Find where the given text appears and provide that cell's center as [X, Y] coordinate. 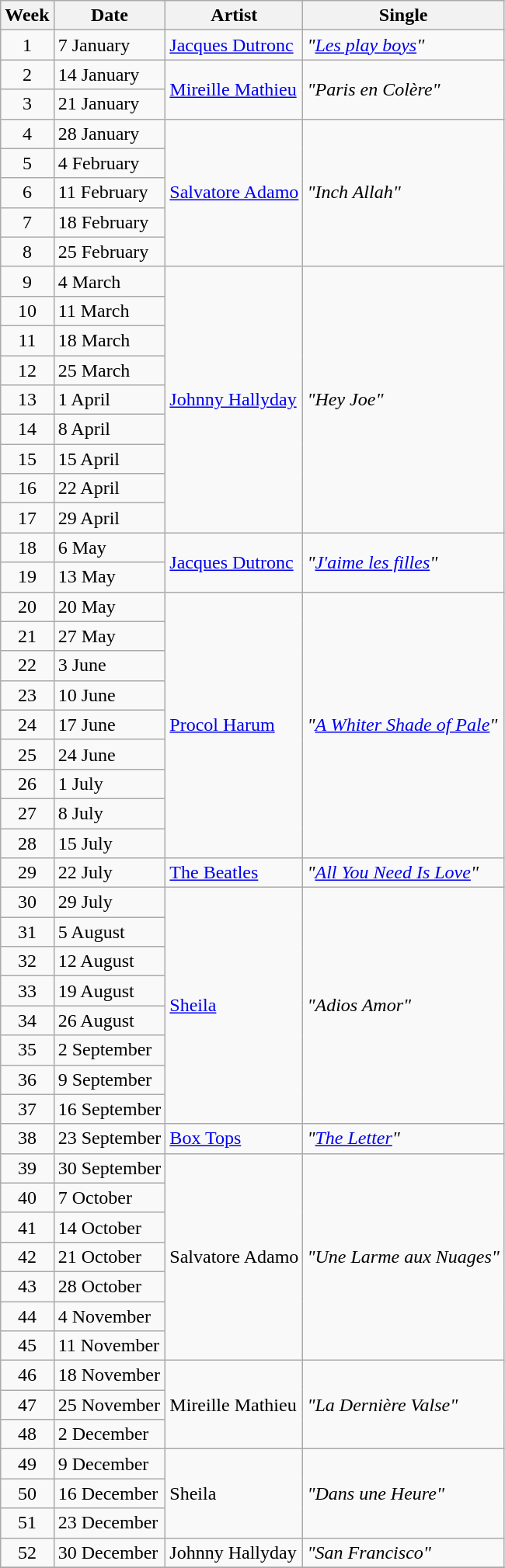
28 October [110, 1286]
15 [27, 459]
2 September [110, 1050]
46 [27, 1375]
9 December [110, 1464]
39 [27, 1168]
14 [27, 429]
16 December [110, 1493]
5 August [110, 932]
16 [27, 488]
4 March [110, 281]
38 [27, 1139]
50 [27, 1493]
2 [27, 75]
25 March [110, 370]
24 [27, 725]
28 [27, 843]
"Hey Joe" [404, 399]
44 [27, 1316]
10 June [110, 695]
18 February [110, 222]
"Les play boys" [404, 45]
22 [27, 666]
41 [27, 1227]
48 [27, 1434]
4 February [110, 163]
11 [27, 340]
25 November [110, 1405]
35 [27, 1050]
"Inch Allah" [404, 193]
2 December [110, 1434]
Box Tops [235, 1139]
11 February [110, 193]
1 [27, 45]
16 September [110, 1109]
5 [27, 163]
27 [27, 813]
20 May [110, 607]
25 February [110, 252]
40 [27, 1198]
12 August [110, 961]
17 [27, 518]
14 October [110, 1227]
22 July [110, 873]
45 [27, 1346]
18 November [110, 1375]
19 [27, 577]
21 October [110, 1257]
52 [27, 1552]
7 [27, 222]
49 [27, 1464]
3 [27, 104]
26 [27, 784]
32 [27, 961]
"All You Need Is Love" [404, 873]
23 December [110, 1523]
33 [27, 991]
20 [27, 607]
22 April [110, 488]
7 January [110, 45]
Single [404, 16]
23 [27, 695]
10 [27, 311]
14 January [110, 75]
18 [27, 548]
The Beatles [235, 873]
Week [27, 16]
42 [27, 1257]
9 [27, 281]
11 November [110, 1346]
8 [27, 252]
24 June [110, 754]
13 May [110, 577]
47 [27, 1405]
6 May [110, 548]
"Paris en Colère" [404, 89]
13 [27, 400]
4 [27, 134]
28 January [110, 134]
30 December [110, 1552]
43 [27, 1286]
1 July [110, 784]
"Une Larme aux Nuages" [404, 1257]
9 September [110, 1080]
26 August [110, 1020]
"Dans une Heure" [404, 1493]
21 [27, 636]
23 September [110, 1139]
27 May [110, 636]
37 [27, 1109]
29 April [110, 518]
18 March [110, 340]
"A Whiter Shade of Pale" [404, 725]
8 July [110, 813]
4 November [110, 1316]
19 August [110, 991]
"San Francisco" [404, 1552]
6 [27, 193]
"La Dernière Valse" [404, 1405]
15 July [110, 843]
3 June [110, 666]
21 January [110, 104]
30 [27, 902]
"J'aime les filles" [404, 562]
29 July [110, 902]
34 [27, 1020]
7 October [110, 1198]
51 [27, 1523]
25 [27, 754]
30 September [110, 1168]
29 [27, 873]
"The Letter" [404, 1139]
8 April [110, 429]
12 [27, 370]
31 [27, 932]
"Adios Amor" [404, 1006]
11 March [110, 311]
Procol Harum [235, 725]
Date [110, 16]
17 June [110, 725]
15 April [110, 459]
1 April [110, 400]
36 [27, 1080]
Artist [235, 16]
